From the cell containing the given text, extract its center point as (X, Y) coordinate. 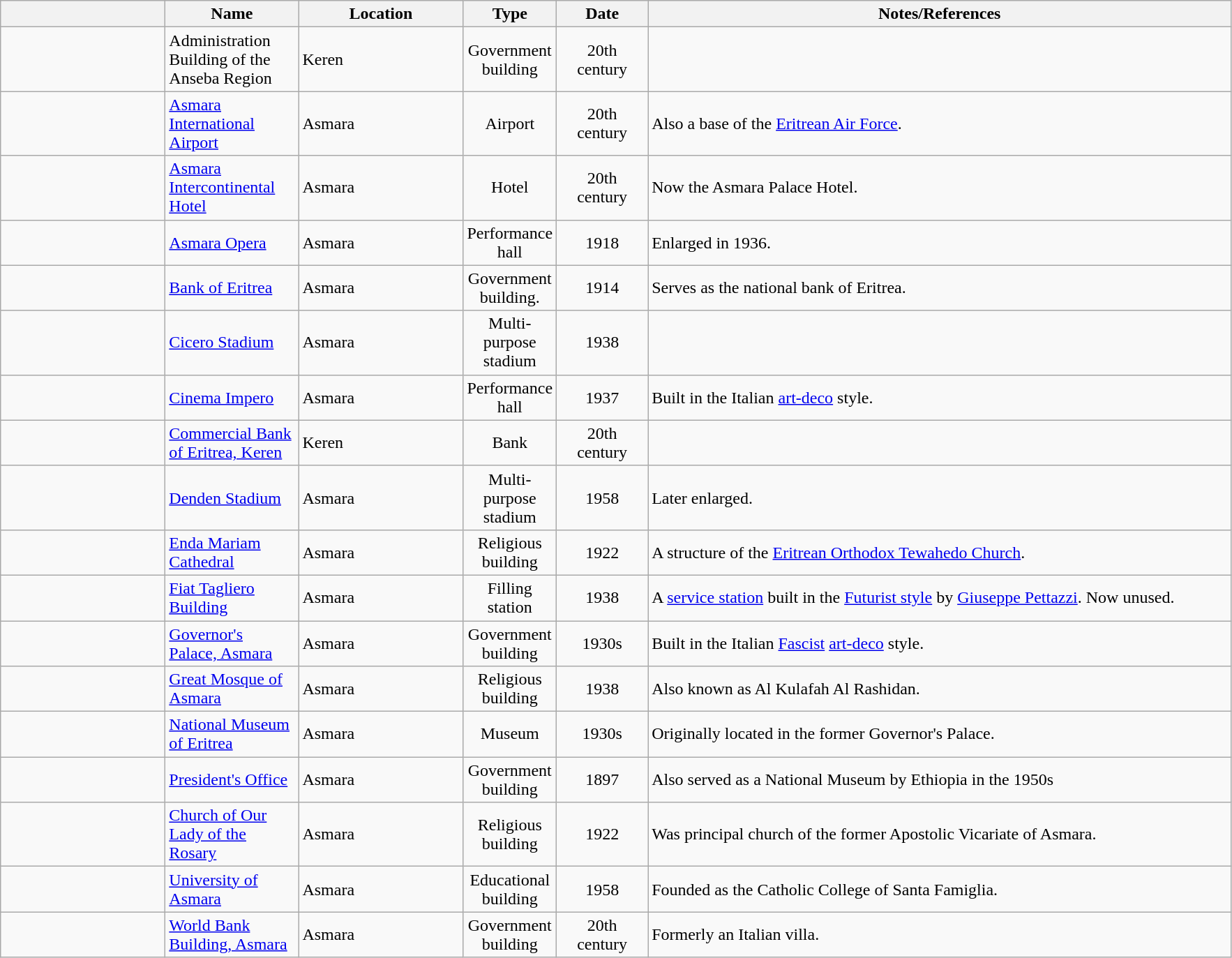
Filling station (510, 597)
Hotel (510, 188)
Built in the Italian Fascist art-deco style. (940, 643)
Cinema Impero (232, 398)
Enlarged in 1936. (940, 243)
1897 (603, 780)
Educational building (510, 889)
Church of Our Lady of the Rosary (232, 834)
University of Asmara (232, 889)
Also served as a National Museum by Ethiopia in the 1950s (940, 780)
1937 (603, 398)
Asmara Opera (232, 243)
Serves as the national bank of Eritrea. (940, 287)
Enda Mariam Cathedral (232, 553)
Notes/References (940, 14)
Asmara Intercontinental Hotel (232, 188)
Founded as the Catholic College of Santa Famiglia. (940, 889)
A service station built in the Futurist style by Giuseppe Pettazzi. Now unused. (940, 597)
Also known as Al Kulafah Al Rashidan. (940, 689)
1914 (603, 287)
Now the Asmara Palace Hotel. (940, 188)
Governor's Palace, Asmara (232, 643)
World Bank Building, Asmara (232, 935)
Bank (510, 442)
National Museum of Eritrea (232, 734)
Formerly an Italian villa. (940, 935)
Great Mosque of Asmara (232, 689)
Bank of Eritrea (232, 287)
Originally located in the former Governor's Palace. (940, 734)
Name (232, 14)
Administration Building of the Anseba Region (232, 59)
Museum (510, 734)
Location (381, 14)
Government building. (510, 287)
Asmara International Airport (232, 124)
Cicero Stadium (232, 343)
President's Office (232, 780)
Airport (510, 124)
Also a base of the Eritrean Air Force. (940, 124)
1918 (603, 243)
Date (603, 14)
Built in the Italian art-deco style. (940, 398)
Later enlarged. (940, 497)
Fiat Tagliero Building (232, 597)
Was principal church of the former Apostolic Vicariate of Asmara. (940, 834)
Denden Stadium (232, 497)
A structure of the Eritrean Orthodox Tewahedo Church. (940, 553)
Commercial Bank of Eritrea, Keren (232, 442)
Type (510, 14)
